Scan for the cell matching the given text and deliver its [X, Y] coordinate at center. 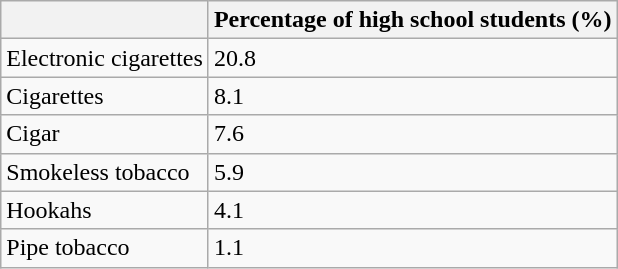
Cigar [105, 134]
8.1 [412, 96]
Pipe tobacco [105, 248]
Percentage of high school students (%) [412, 20]
20.8 [412, 58]
7.6 [412, 134]
Smokeless tobacco [105, 172]
Electronic cigarettes [105, 58]
1.1 [412, 248]
Hookahs [105, 210]
5.9 [412, 172]
Cigarettes [105, 96]
4.1 [412, 210]
